Identify which cell holds the provided text, then report its [X, Y] central coordinate. 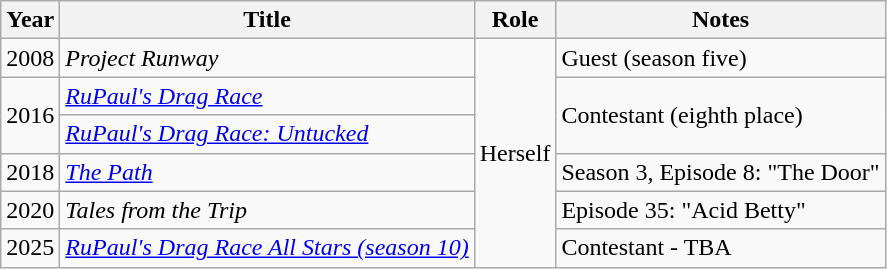
2020 [30, 210]
2025 [30, 248]
2016 [30, 115]
Role [515, 20]
RuPaul's Drag Race: Untucked [267, 134]
The Path [267, 172]
Guest (season five) [720, 58]
2008 [30, 58]
Contestant - TBA [720, 248]
Notes [720, 20]
Year [30, 20]
Season 3, Episode 8: "The Door" [720, 172]
Herself [515, 153]
RuPaul's Drag Race All Stars (season 10) [267, 248]
Tales from the Trip [267, 210]
2018 [30, 172]
Episode 35: "Acid Betty" [720, 210]
Title [267, 20]
RuPaul's Drag Race [267, 96]
Contestant (eighth place) [720, 115]
Project Runway [267, 58]
